Identify which cell holds the provided text, then report its [x, y] central coordinate. 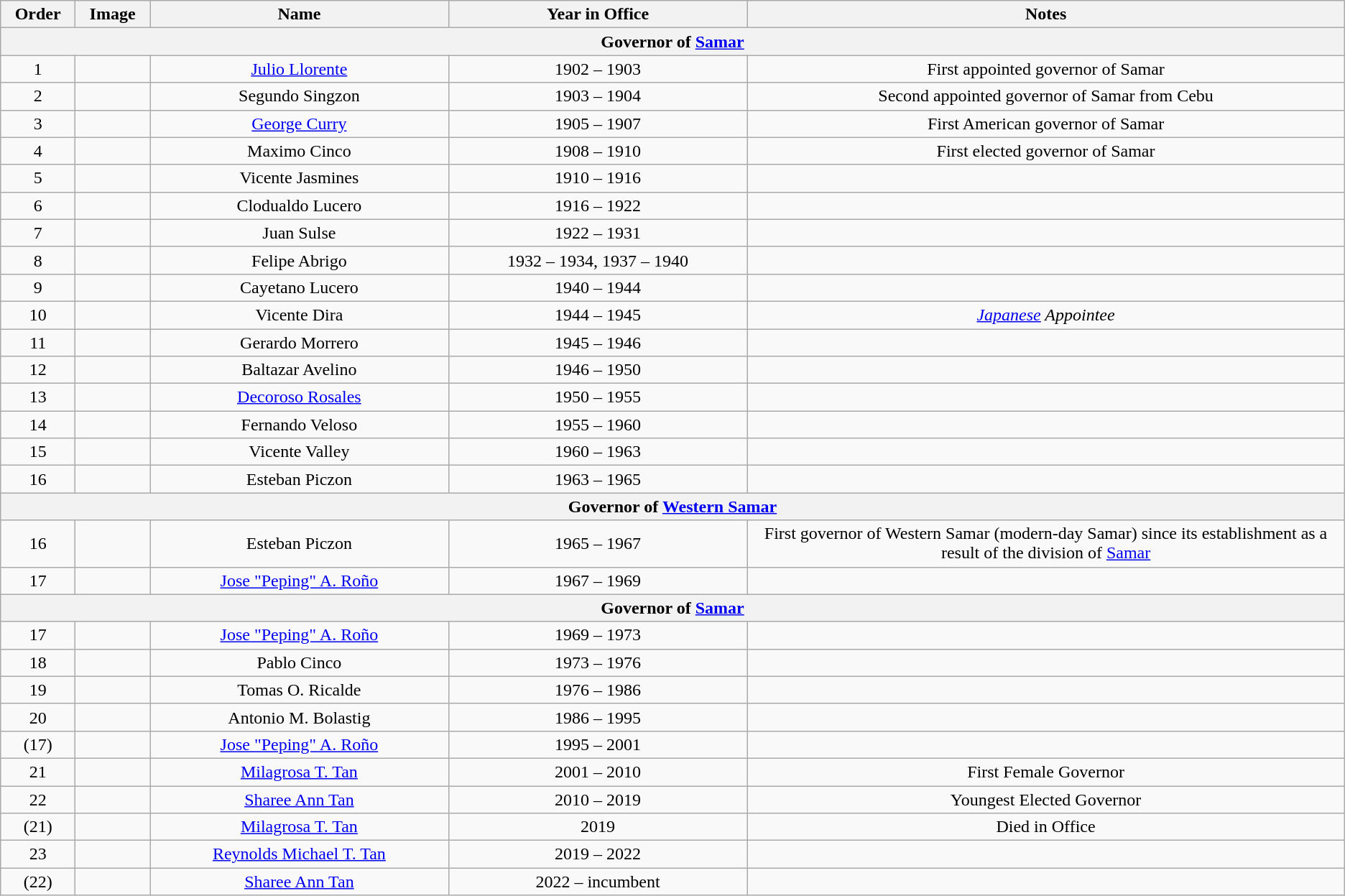
Order [38, 14]
22 [38, 800]
George Curry [300, 124]
Japanese Appointee [1046, 315]
1932 – 1934, 1937 – 1940 [598, 260]
(21) [38, 827]
First appointed governor of Samar [1046, 69]
Clodualdo Lucero [300, 205]
1903 – 1904 [598, 96]
Gerardo Morrero [300, 343]
Pablo Cinco [300, 662]
Second appointed governor of Samar from Cebu [1046, 96]
2022 – incumbent [598, 882]
Youngest Elected Governor [1046, 800]
1922 – 1931 [598, 233]
15 [38, 452]
Decoroso Rosales [300, 397]
Image [113, 14]
Reynolds Michael T. Tan [300, 854]
1908 – 1910 [598, 151]
1969 – 1973 [598, 635]
Felipe Abrigo [300, 260]
First elected governor of Samar [1046, 151]
Vicente Jasmines [300, 178]
1976 – 1986 [598, 690]
Baltazar Avelino [300, 370]
(17) [38, 744]
1973 – 1976 [598, 662]
Julio Llorente [300, 69]
1960 – 1963 [598, 452]
1940 – 1944 [598, 287]
Year in Office [598, 14]
2010 – 2019 [598, 800]
6 [38, 205]
Juan Sulse [300, 233]
7 [38, 233]
1916 – 1922 [598, 205]
2001 – 2010 [598, 772]
11 [38, 343]
4 [38, 151]
Antonio M. Bolastig [300, 717]
First American governor of Samar [1046, 124]
1946 – 1950 [598, 370]
8 [38, 260]
2 [38, 96]
1902 – 1903 [598, 69]
1967 – 1969 [598, 581]
3 [38, 124]
Segundo Singzon [300, 96]
5 [38, 178]
Name [300, 14]
10 [38, 315]
1965 – 1967 [598, 543]
9 [38, 287]
Maximo Cinco [300, 151]
1963 – 1965 [598, 479]
23 [38, 854]
1910 – 1916 [598, 178]
Vicente Valley [300, 452]
19 [38, 690]
Vicente Dira [300, 315]
20 [38, 717]
Governor of Western Samar [672, 507]
Cayetano Lucero [300, 287]
21 [38, 772]
2019 [598, 827]
13 [38, 397]
1 [38, 69]
Fernando Veloso [300, 425]
1944 – 1945 [598, 315]
12 [38, 370]
First governor of Western Samar (modern-day Samar) since its establishment as a result of the division of Samar [1046, 543]
Notes [1046, 14]
1955 – 1960 [598, 425]
1945 – 1946 [598, 343]
Died in Office [1046, 827]
2019 – 2022 [598, 854]
18 [38, 662]
Tomas O. Ricalde [300, 690]
(22) [38, 882]
14 [38, 425]
1950 – 1955 [598, 397]
1905 – 1907 [598, 124]
1986 – 1995 [598, 717]
1995 – 2001 [598, 744]
First Female Governor [1046, 772]
